Provide the [X, Y] coordinate of the cell's center where the given text is located.  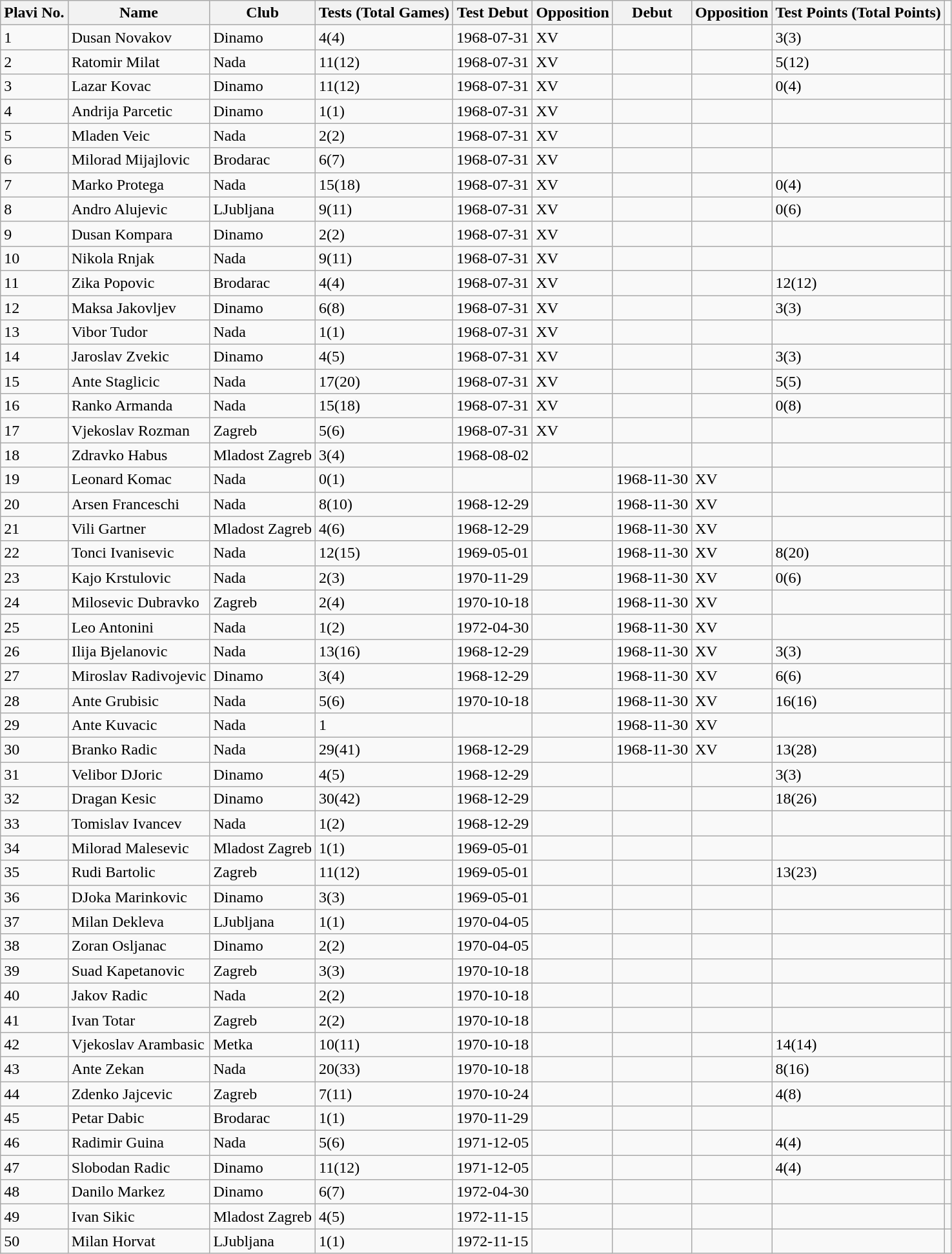
Ranko Armanda [139, 406]
2(3) [385, 578]
46 [34, 1143]
Club [263, 13]
6 [34, 160]
25 [34, 627]
Marko Protega [139, 185]
38 [34, 946]
Ratomir Milat [139, 62]
Dusan Kompara [139, 234]
17(20) [385, 381]
35 [34, 873]
33 [34, 824]
12(12) [858, 283]
50 [34, 1241]
42 [34, 1044]
4(6) [385, 529]
30(42) [385, 799]
17 [34, 430]
Milan Horvat [139, 1241]
20 [34, 504]
Ilija Bjelanovic [139, 651]
36 [34, 897]
Velibor DJoric [139, 774]
Plavi No. [34, 13]
8(10) [385, 504]
29 [34, 725]
Slobodan Radic [139, 1168]
Metka [263, 1044]
Milosevic Dubravko [139, 602]
Dragan Kesic [139, 799]
Lazar Kovac [139, 86]
Vili Gartner [139, 529]
0(1) [385, 480]
18 [34, 455]
Jaroslav Zvekic [139, 357]
39 [34, 971]
Mladen Veic [139, 136]
14 [34, 357]
13 [34, 332]
8(20) [858, 553]
19 [34, 480]
Zika Popovic [139, 283]
Milorad Mijajlovic [139, 160]
Miroslav Radivojevic [139, 676]
47 [34, 1168]
32 [34, 799]
5(12) [858, 62]
18(26) [858, 799]
1970-10-24 [493, 1094]
5 [34, 136]
Tonci Ivanisevic [139, 553]
Vibor Tudor [139, 332]
37 [34, 922]
Dusan Novakov [139, 37]
13(23) [858, 873]
2(4) [385, 602]
8 [34, 209]
Milorad Malesevic [139, 848]
7 [34, 185]
10 [34, 258]
29(41) [385, 750]
Milan Dekleva [139, 922]
Vjekoslav Arambasic [139, 1044]
Arsen Franceschi [139, 504]
0(8) [858, 406]
26 [34, 651]
23 [34, 578]
16 [34, 406]
13(16) [385, 651]
31 [34, 774]
Vjekoslav Rozman [139, 430]
22 [34, 553]
15 [34, 381]
Kajo Krstulovic [139, 578]
34 [34, 848]
Tomislav Ivancev [139, 824]
14(14) [858, 1044]
4(8) [858, 1094]
DJoka Marinkovic [139, 897]
Andrija Parcetic [139, 111]
13(28) [858, 750]
7(11) [385, 1094]
Leo Antonini [139, 627]
5(5) [858, 381]
Test Debut [493, 13]
Ante Zekan [139, 1069]
44 [34, 1094]
41 [34, 1020]
Suad Kapetanovic [139, 971]
6(6) [858, 676]
Jakov Radic [139, 995]
24 [34, 602]
Danilo Markez [139, 1192]
48 [34, 1192]
3 [34, 86]
Leonard Komac [139, 480]
Test Points (Total Points) [858, 13]
30 [34, 750]
Zoran Osljanac [139, 946]
Nikola Rnjak [139, 258]
Tests (Total Games) [385, 13]
10(11) [385, 1044]
11 [34, 283]
1968-08-02 [493, 455]
20(33) [385, 1069]
Branko Radic [139, 750]
Andro Alujevic [139, 209]
Zdenko Jajcevic [139, 1094]
2 [34, 62]
8(16) [858, 1069]
Ivan Totar [139, 1020]
Ante Staglicic [139, 381]
Ante Kuvacic [139, 725]
Zdravko Habus [139, 455]
Rudi Bartolic [139, 873]
Ivan Sikic [139, 1217]
21 [34, 529]
12(15) [385, 553]
4 [34, 111]
Radimir Guina [139, 1143]
28 [34, 700]
Maksa Jakovljev [139, 308]
Ante Grubisic [139, 700]
Debut [652, 13]
45 [34, 1118]
Petar Dabic [139, 1118]
40 [34, 995]
16(16) [858, 700]
Name [139, 13]
9 [34, 234]
49 [34, 1217]
43 [34, 1069]
12 [34, 308]
27 [34, 676]
6(8) [385, 308]
